Locate the cell with the specified text and output its (X, Y) center coordinate. 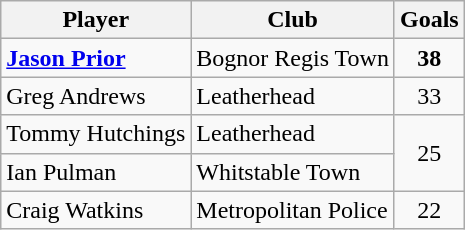
22 (429, 210)
Bognor Regis Town (293, 58)
38 (429, 58)
Goals (429, 20)
33 (429, 96)
Tommy Hutchings (96, 134)
Metropolitan Police (293, 210)
25 (429, 153)
Craig Watkins (96, 210)
Ian Pulman (96, 172)
Club (293, 20)
Player (96, 20)
Jason Prior (96, 58)
Greg Andrews (96, 96)
Whitstable Town (293, 172)
